For the text-containing cell, return its midpoint in [X, Y] coordinate format. 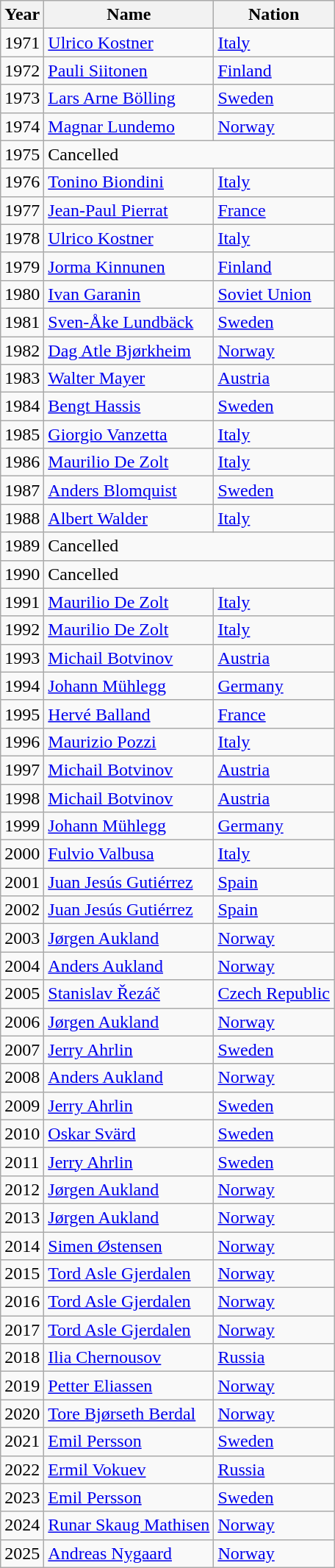
Ilia Chernousov [129, 1358]
Czech Republic [274, 994]
2002 [22, 910]
2008 [22, 1078]
1990 [22, 574]
Anders Blomquist [129, 490]
1992 [22, 630]
1974 [22, 126]
2003 [22, 938]
Albert Walder [129, 518]
1988 [22, 518]
1976 [22, 182]
Sven-Åke Lundbäck [129, 322]
2022 [22, 1469]
Andreas Nygaard [129, 1553]
2024 [22, 1525]
1987 [22, 490]
2016 [22, 1302]
Jean-Paul Pierrat [129, 210]
2021 [22, 1442]
2013 [22, 1217]
Dag Atle Bjørkheim [129, 351]
1980 [22, 294]
2006 [22, 1022]
2005 [22, 994]
1993 [22, 658]
Ivan Garanin [129, 294]
Walter Mayer [129, 379]
Name [129, 15]
1999 [22, 826]
2019 [22, 1386]
2010 [22, 1134]
2001 [22, 882]
Hervé Balland [129, 714]
1973 [22, 99]
Simen Østensen [129, 1246]
1998 [22, 798]
Lars Arne Bölling [129, 99]
1971 [22, 43]
2007 [22, 1050]
2009 [22, 1106]
Nation [274, 15]
2017 [22, 1330]
Tonino Biondini [129, 182]
2014 [22, 1246]
1981 [22, 322]
2025 [22, 1553]
Oskar Svärd [129, 1134]
Ermil Vokuev [129, 1469]
Fulvio Valbusa [129, 854]
1986 [22, 462]
1977 [22, 210]
1978 [22, 238]
1996 [22, 742]
2011 [22, 1161]
1989 [22, 546]
1991 [22, 602]
1972 [22, 71]
Runar Skaug Mathisen [129, 1525]
1979 [22, 266]
Magnar Lundemo [129, 126]
1997 [22, 770]
Bengt Hassis [129, 407]
1984 [22, 407]
1995 [22, 714]
1985 [22, 434]
1982 [22, 351]
Stanislav Řezáč [129, 994]
Tore Bjørseth Berdal [129, 1414]
Jorma Kinnunen [129, 266]
2004 [22, 966]
2000 [22, 854]
2023 [22, 1497]
1983 [22, 379]
2015 [22, 1274]
2018 [22, 1358]
Year [22, 15]
2012 [22, 1189]
Pauli Siitonen [129, 71]
Petter Eliassen [129, 1386]
2020 [22, 1414]
Maurizio Pozzi [129, 742]
1975 [22, 154]
1994 [22, 686]
Soviet Union [274, 294]
Giorgio Vanzetta [129, 434]
